Locate the cell with the specified text and output its (X, Y) center coordinate. 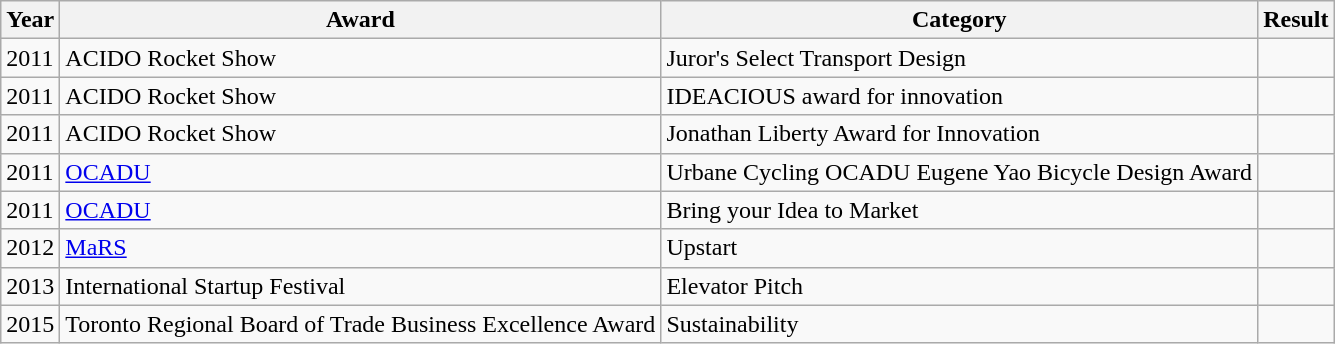
Juror's Select Transport Design (960, 58)
Upstart (960, 248)
Sustainability (960, 324)
2012 (30, 248)
Jonathan Liberty Award for Innovation (960, 134)
Category (960, 20)
Elevator Pitch (960, 286)
Bring your Idea to Market (960, 210)
2015 (30, 324)
2013 (30, 286)
International Startup Festival (360, 286)
Toronto Regional Board of Trade Business Excellence Award (360, 324)
MaRS (360, 248)
Result (1296, 20)
Year (30, 20)
IDEACIOUS award for innovation (960, 96)
Award (360, 20)
Urbane Cycling OCADU Eugene Yao Bicycle Design Award (960, 172)
